Scan for the cell matching the given text and deliver its (x, y) coordinate at center. 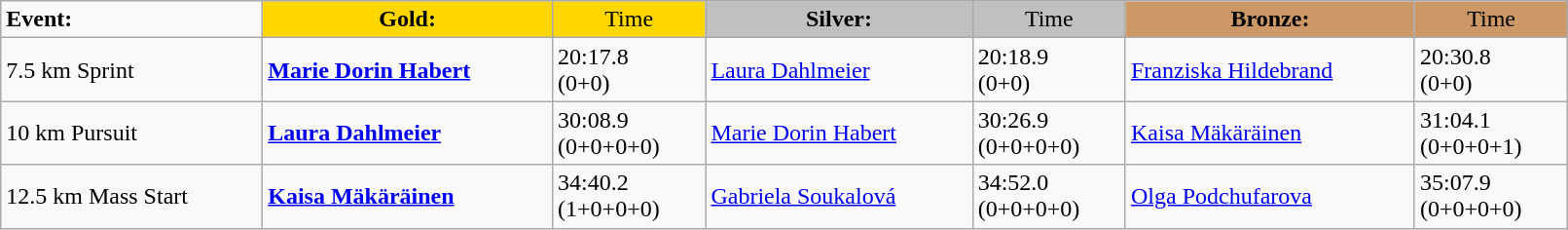
30:08.9(0+0+0+0) (629, 133)
Silver: (839, 19)
31:04.1(0+0+0+1) (1491, 133)
20:30.8(0+0) (1491, 70)
Event: (132, 19)
12.5 km Mass Start (132, 197)
35:07.9(0+0+0+0) (1491, 197)
34:40.2(1+0+0+0) (629, 197)
20:17.8(0+0) (629, 70)
Olga Podchufarova (1269, 197)
Gabriela Soukalová (839, 197)
34:52.0(0+0+0+0) (1049, 197)
Franziska Hildebrand (1269, 70)
10 km Pursuit (132, 133)
20:18.9(0+0) (1049, 70)
30:26.9(0+0+0+0) (1049, 133)
Bronze: (1269, 19)
7.5 km Sprint (132, 70)
Gold: (408, 19)
